Pinpoint the cell where the given text exists, returning its (x, y) midpoint coordinate. 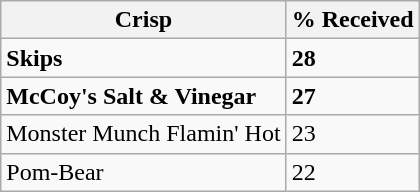
McCoy's Salt & Vinegar (144, 96)
Skips (144, 58)
22 (352, 172)
Pom-Bear (144, 172)
23 (352, 134)
% Received (352, 20)
27 (352, 96)
Monster Munch Flamin' Hot (144, 134)
28 (352, 58)
Crisp (144, 20)
